Capture the cell that displays the provided text and extract its [x, y] central coordinate. 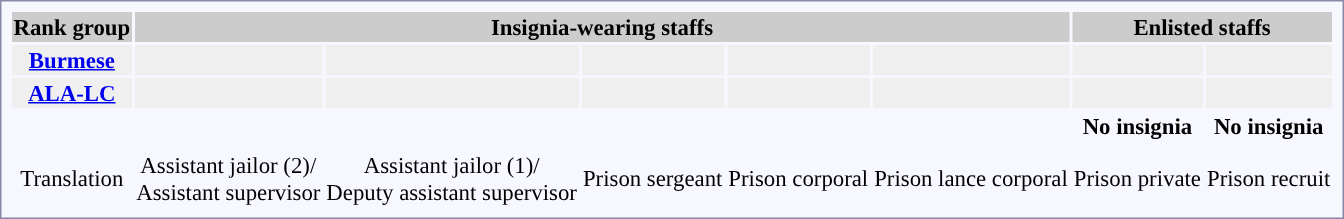
Insignia-wearing staffs [602, 27]
Prison corporal [798, 178]
Assistant jailor (1)/ Deputy assistant supervisor [452, 178]
Prison recruit [1268, 178]
Burmese [72, 60]
Rank group [72, 27]
Enlisted staffs [1202, 27]
Prison lance corporal [972, 178]
Prison sergeant [652, 178]
Translation [72, 178]
Assistant jailor (2)/ Assistant supervisor [228, 178]
ALA-LC [72, 93]
Prison private [1137, 178]
